Return [x, y] of the center of cell containing provided text 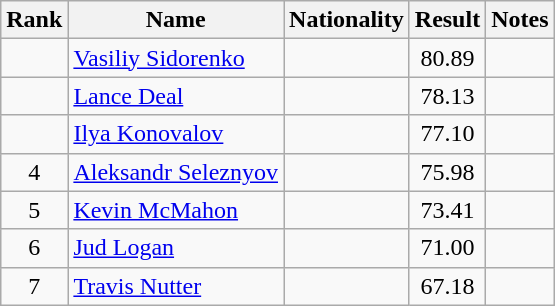
Vasiliy Sidorenko [176, 58]
Rank [34, 20]
Ilya Konovalov [176, 134]
7 [34, 286]
Aleksandr Seleznyov [176, 172]
Lance Deal [176, 96]
77.10 [447, 134]
80.89 [447, 58]
71.00 [447, 248]
Name [176, 20]
Kevin McMahon [176, 210]
Jud Logan [176, 248]
73.41 [447, 210]
Travis Nutter [176, 286]
75.98 [447, 172]
5 [34, 210]
Notes [520, 20]
67.18 [447, 286]
Result [447, 20]
4 [34, 172]
Nationality [347, 20]
78.13 [447, 96]
6 [34, 248]
